Find where the given text appears and provide that cell's center as (X, Y) coordinate. 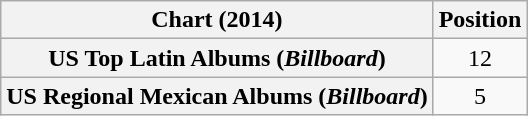
US Top Latin Albums (Billboard) (217, 58)
Position (480, 20)
12 (480, 58)
5 (480, 96)
Chart (2014) (217, 20)
US Regional Mexican Albums (Billboard) (217, 96)
